Locate the cell with the specified text and output its [X, Y] center coordinate. 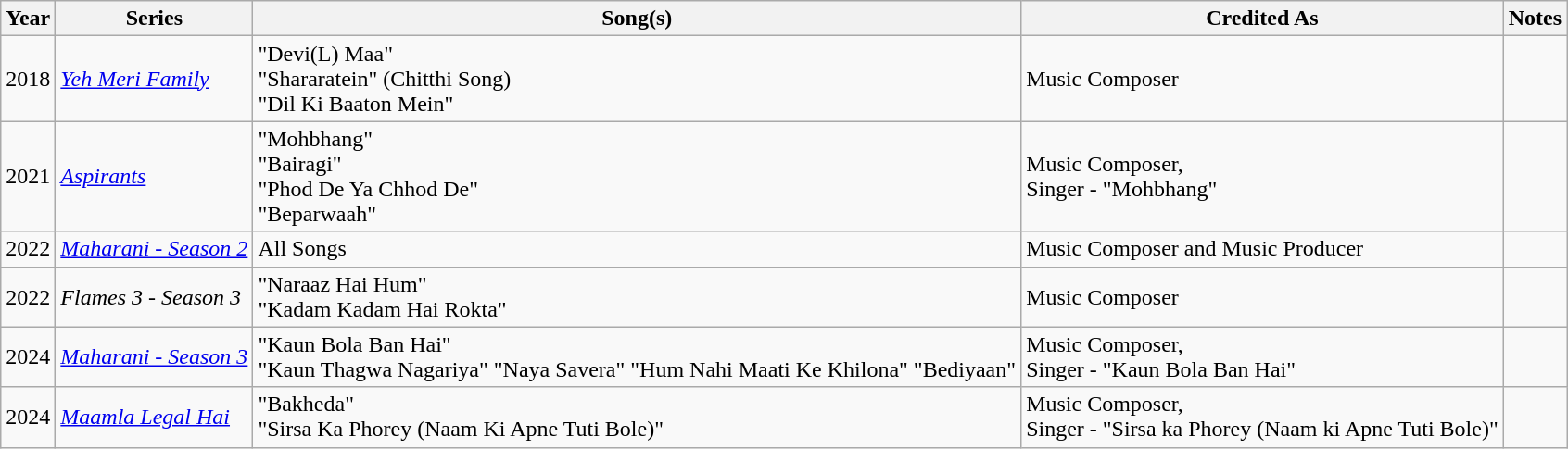
Music Composer,Singer - "Kaun Bola Ban Hai" [1262, 357]
"Mohbhang""Bairagi""Phod De Ya Chhod De""Beparwaah" [638, 176]
Music Composer and Music Producer [1262, 249]
Song(s) [638, 19]
2021 [28, 176]
Maharani - Season 3 [154, 357]
Notes [1535, 19]
Flames 3 - Season 3 [154, 296]
2018 [28, 79]
"Bakheda""Sirsa Ka Phorey (Naam Ki Apne Tuti Bole)" [638, 417]
"Naraaz Hai Hum""Kadam Kadam Hai Rokta" [638, 296]
Music Composer,Singer - "Mohbhang" [1262, 176]
Aspirants [154, 176]
Maamla Legal Hai [154, 417]
Credited As [1262, 19]
Year [28, 19]
"Kaun Bola Ban Hai""Kaun Thagwa Nagariya" "Naya Savera" "Hum Nahi Maati Ke Khilona" "Bediyaan" [638, 357]
Maharani - Season 2 [154, 249]
Yeh Meri Family [154, 79]
Series [154, 19]
"Devi(L) Maa""Shararatein" (Chitthi Song)"Dil Ki Baaton Mein" [638, 79]
Music Composer,Singer - "Sirsa ka Phorey (Naam ki Apne Tuti Bole)" [1262, 417]
All Songs [638, 249]
